Search for the cell housing the specified text and yield its [X, Y] center coordinate. 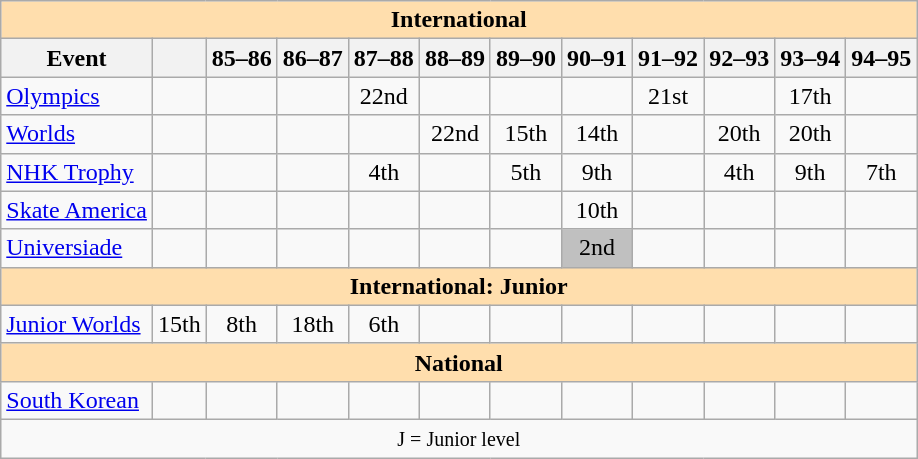
89–90 [526, 58]
5th [526, 172]
NHK Trophy [77, 172]
7th [882, 172]
86–87 [312, 58]
91–92 [668, 58]
90–91 [596, 58]
8th [242, 324]
10th [596, 210]
Worlds [77, 134]
92–93 [740, 58]
6th [384, 324]
Event [77, 58]
21st [668, 96]
93–94 [810, 58]
Skate America [77, 210]
National [459, 362]
18th [312, 324]
Olympics [77, 96]
85–86 [242, 58]
2nd [596, 248]
J = Junior level [459, 438]
94–95 [882, 58]
88–89 [454, 58]
Universiade [77, 248]
South Korean [77, 400]
17th [810, 96]
Junior Worlds [77, 324]
International: Junior [459, 286]
14th [596, 134]
87–88 [384, 58]
International [459, 20]
